Extract the [X, Y] coordinate from the center of the cell holding the provided text.  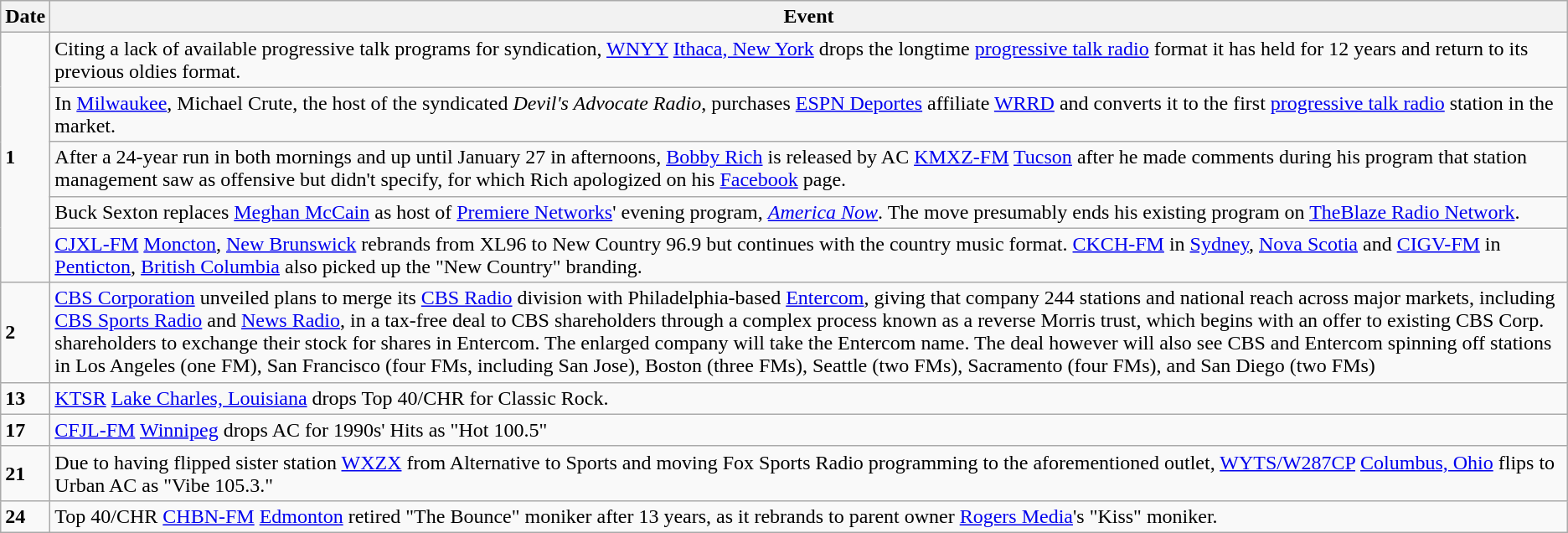
Event [809, 17]
Date [25, 17]
KTSR Lake Charles, Louisiana drops Top 40/CHR for Classic Rock. [809, 398]
Top 40/CHR CHBN-FM Edmonton retired "The Bounce" moniker after 13 years, as it rebrands to parent owner Rogers Media's "Kiss" moniker. [809, 516]
24 [25, 516]
21 [25, 473]
CFJL-FM Winnipeg drops AC for 1990s' Hits as "Hot 100.5" [809, 430]
1 [25, 158]
17 [25, 430]
13 [25, 398]
2 [25, 332]
